Search for the cell housing the specified text and yield its (X, Y) center coordinate. 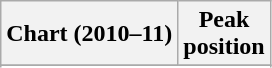
Chart (2010–11) (90, 34)
Peakposition (224, 34)
